Extract the (X, Y) coordinate from the center of the cell holding the provided text.  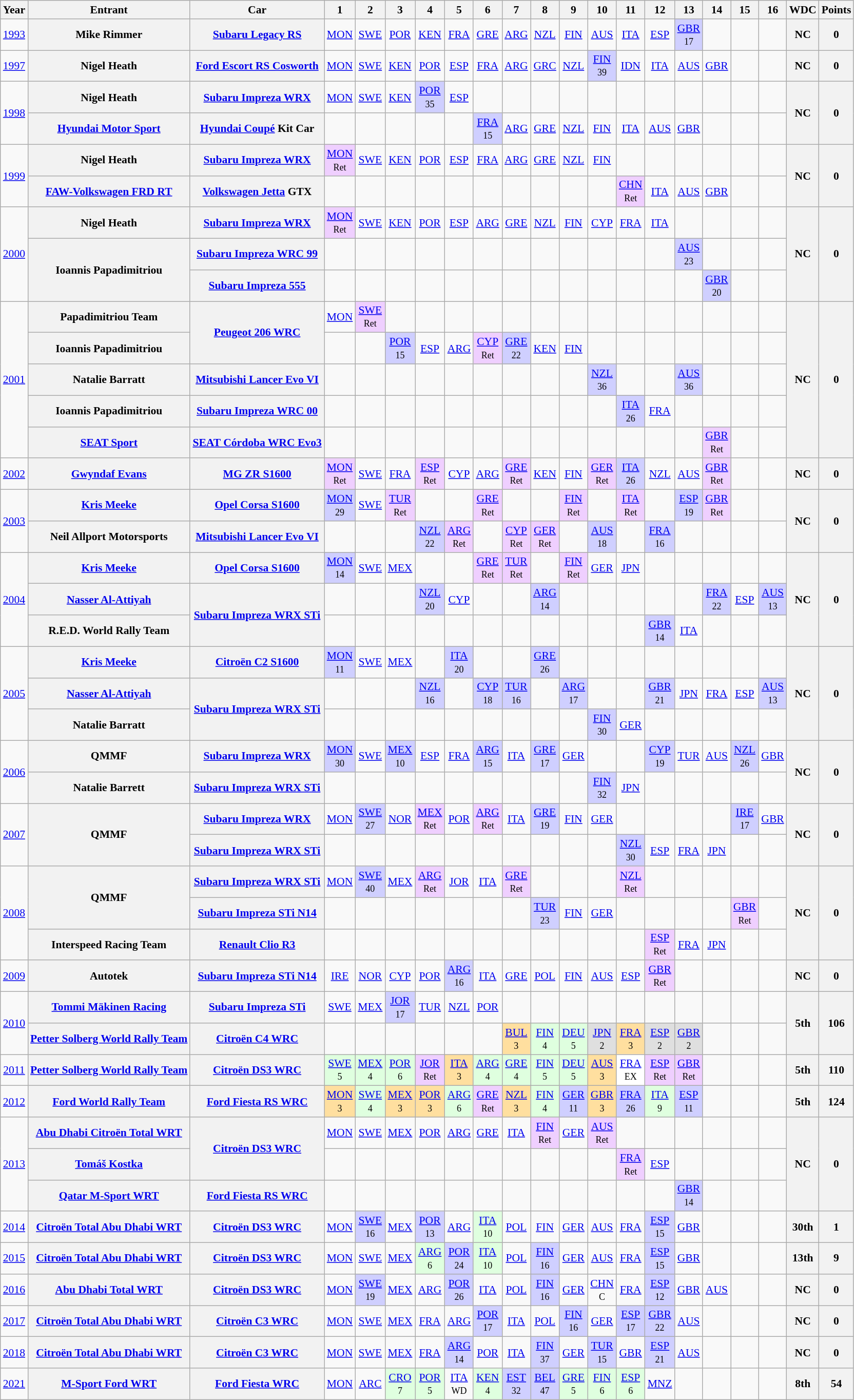
FRA16 (660, 537)
ITA9 (660, 1102)
MON3 (340, 1102)
MON14 (340, 568)
ARG17 (573, 693)
Renault Clio R3 (257, 945)
GRE19 (545, 819)
AUS3 (602, 1070)
CYP18 (488, 693)
2013 (14, 1164)
POR6 (400, 1070)
2015 (14, 1259)
POR15 (400, 348)
54 (837, 1384)
GBR3 (602, 1102)
MG ZR S1600 (257, 474)
FRA3 (631, 1039)
5 (459, 10)
POR24 (459, 1259)
GBR17 (689, 35)
Hyundai Motor Sport (109, 128)
7 (516, 10)
Car (257, 10)
Gwyndaf Evans (109, 474)
ITA3 (459, 1070)
ITA20 (459, 662)
MON29 (340, 505)
NZL26 (745, 757)
Ford World Rally Team (109, 1102)
ARC (370, 1384)
R.E.D. World Rally Team (109, 630)
POR5 (430, 1384)
Neil Allport Motorsports (109, 537)
1997 (14, 66)
14 (716, 10)
GER11 (573, 1102)
FIN39 (602, 66)
JOR (459, 882)
110 (837, 1070)
TUR23 (545, 913)
ESP17 (631, 1321)
1998 (14, 113)
2001 (14, 380)
Tomáš Kostka (109, 1164)
106 (837, 1023)
KEN4 (488, 1384)
Citroën C4 WRC (257, 1039)
FIN32 (602, 788)
Subaru Impreza 555 (257, 285)
2016 (14, 1290)
Autotek (109, 976)
ESP2 (660, 1039)
3 (400, 10)
IRE17 (745, 819)
16 (773, 10)
SWE19 (370, 1290)
Points (837, 10)
Interspeed Racing Team (109, 945)
MON30 (340, 757)
2010 (14, 1023)
SWE5 (340, 1070)
2012 (14, 1102)
GRE22 (516, 348)
POR17 (488, 1321)
2000 (14, 255)
AUS18 (602, 537)
FIN6 (602, 1384)
GRE26 (545, 662)
CHNC (602, 1290)
TUR16 (516, 693)
Ford Escort RS Cosworth (257, 66)
ARG4 (488, 1070)
2005 (14, 693)
AUS23 (689, 255)
GRE5 (573, 1384)
FIN37 (545, 1352)
AUS36 (689, 380)
POR26 (459, 1290)
2011 (14, 1070)
2007 (14, 835)
MEX3 (400, 1102)
IDN (631, 66)
2 (370, 10)
Entrant (109, 10)
BUL3 (516, 1039)
6 (488, 10)
Hyundai Coupé Kit Car (257, 128)
GRC (545, 66)
Citroën C2 S1600 (257, 662)
ITAWD (459, 1384)
GBR21 (660, 693)
POR3 (430, 1102)
NZL36 (602, 380)
IRE (340, 976)
JOR17 (400, 1007)
Subaru Impreza STi (257, 1007)
124 (837, 1102)
2021 (14, 1384)
Volkswagen Jetta GTX (257, 191)
1993 (14, 35)
NZL16 (430, 693)
Natalie Barrett (109, 788)
Abu Dhabi Total WRT (109, 1290)
ARG16 (459, 976)
2017 (14, 1321)
2002 (14, 474)
GBR20 (716, 285)
POR35 (430, 98)
2018 (14, 1352)
FIN5 (545, 1070)
30th (803, 1227)
SWE4 (370, 1102)
FIN30 (602, 725)
SEAT Sport (109, 443)
MON11 (340, 662)
4 (430, 10)
SEAT Córdoba WRC Evo3 (257, 443)
POR13 (430, 1227)
MEXRet (430, 819)
Abu Dhabi Citroën Total WRT (109, 1133)
Subaru Impreza WRC 00 (257, 411)
1999 (14, 176)
FRA26 (631, 1102)
NZLRet (631, 882)
GBR2 (689, 1039)
NZL22 (430, 537)
13th (803, 1259)
8 (545, 10)
12 (660, 10)
13 (689, 10)
GBR22 (660, 1321)
WDC (803, 10)
ESP21 (660, 1352)
10 (602, 10)
NZL30 (631, 850)
FRAEX (631, 1070)
NZL3 (516, 1102)
2009 (14, 976)
Subaru Impreza WRC 99 (257, 255)
Tommi Mäkinen Racing (109, 1007)
SWE40 (370, 882)
SWE27 (370, 819)
MNZ (660, 1384)
ITARet (631, 505)
FRA15 (488, 128)
Papadimitriou Team (109, 317)
15 (745, 10)
CHNRet (631, 191)
Subaru Legacy RS (257, 35)
11 (631, 10)
SWE16 (370, 1227)
ESP6 (631, 1384)
2003 (14, 521)
JORRet (430, 1070)
MEX10 (400, 757)
CRO7 (400, 1384)
NZL20 (430, 600)
CYP19 (660, 757)
ESP11 (689, 1102)
Qatar M-Sport WRT (109, 1195)
2014 (14, 1227)
ARG15 (488, 757)
Year (14, 10)
AUSRet (602, 1133)
JPN2 (602, 1039)
M-Sport Ford WRT (109, 1384)
2006 (14, 772)
SWERet (370, 317)
ESP19 (689, 505)
FRARet (631, 1164)
FAW-Volkswagen FRD RT (109, 191)
ESP12 (660, 1290)
Peugeot 206 WRC (257, 333)
2004 (14, 600)
Mike Rimmer (109, 35)
8th (803, 1384)
EST32 (516, 1384)
Ford Fiesta WRC (257, 1384)
TUR15 (602, 1352)
GRE4 (516, 1070)
FRA22 (716, 600)
BEL47 (545, 1384)
2008 (14, 913)
MEX4 (370, 1070)
GRE17 (545, 757)
